Return [x, y] of the center of cell containing provided text 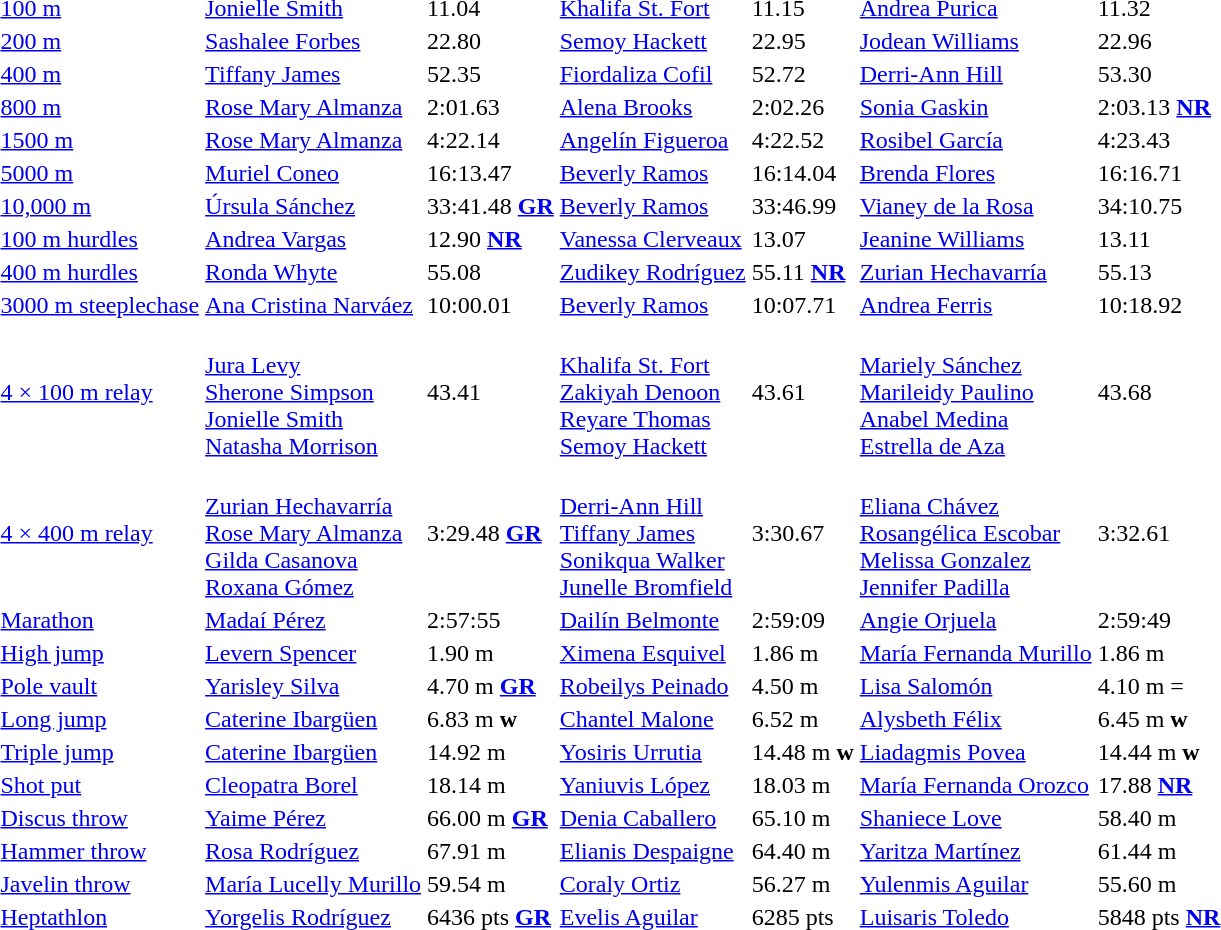
María Lucelly Murillo [314, 884]
Jodean Williams [976, 41]
6.52 m [802, 719]
13.07 [802, 239]
2:57:55 [491, 620]
Levern Spencer [314, 653]
22.95 [802, 41]
16:13.47 [491, 173]
55.08 [491, 272]
16:14.04 [802, 173]
10:07.71 [802, 305]
33:46.99 [802, 206]
4:22.52 [802, 140]
Elianis Despaigne [652, 851]
Denia Caballero [652, 818]
18.14 m [491, 785]
Angelín Figueroa [652, 140]
Rosibel García [976, 140]
María Fernanda Murillo [976, 653]
María Fernanda Orozco [976, 785]
Ronda Whyte [314, 272]
Dailín Belmonte [652, 620]
Yaime Pérez [314, 818]
Jura LevySherone SimpsonJonielle SmithNatasha Morrison [314, 392]
14.92 m [491, 752]
3:30.67 [802, 533]
Liadagmis Povea [976, 752]
Madaí Pérez [314, 620]
52.72 [802, 74]
2:59:09 [802, 620]
Derri-Ann Hill [976, 74]
4:22.14 [491, 140]
6.83 m w [491, 719]
Mariely SánchezMarileidy PaulinoAnabel MedinaEstrella de Aza [976, 392]
Yaniuvis López [652, 785]
Zudikey Rodríguez [652, 272]
Angie Orjuela [976, 620]
1.90 m [491, 653]
Khalifa St. FortZakiyah DenoonReyare ThomasSemoy Hackett [652, 392]
Robeilys Peinado [652, 686]
Ximena Esquivel [652, 653]
Yaritza Martínez [976, 851]
Ana Cristina Narváez [314, 305]
59.54 m [491, 884]
2:02.26 [802, 107]
Chantel Malone [652, 719]
3:29.48 GR [491, 533]
Vanessa Clerveaux [652, 239]
18.03 m [802, 785]
55.11 NR [802, 272]
Yarisley Silva [314, 686]
52.35 [491, 74]
Tiffany James [314, 74]
4.50 m [802, 686]
Cleopatra Borel [314, 785]
10:00.01 [491, 305]
2:01.63 [491, 107]
Yosiris Urrutia [652, 752]
Rosa Rodríguez [314, 851]
Yulenmis Aguilar [976, 884]
Zurian Hechavarría [976, 272]
Andrea Ferris [976, 305]
22.80 [491, 41]
Úrsula Sánchez [314, 206]
64.40 m [802, 851]
14.48 m w [802, 752]
Alena Brooks [652, 107]
Vianey de la Rosa [976, 206]
Semoy Hackett [652, 41]
Brenda Flores [976, 173]
66.00 m GR [491, 818]
67.91 m [491, 851]
65.10 m [802, 818]
Fiordaliza Cofil [652, 74]
Sashalee Forbes [314, 41]
33:41.48 GR [491, 206]
12.90 NR [491, 239]
Jeanine Williams [976, 239]
Eliana ChávezRosangélica EscobarMelissa GonzalezJennifer Padilla [976, 533]
43.41 [491, 392]
Muriel Coneo [314, 173]
Andrea Vargas [314, 239]
56.27 m [802, 884]
Lisa Salomón [976, 686]
1.86 m [802, 653]
Shaniece Love [976, 818]
Sonia Gaskin [976, 107]
Zurian HechavarríaRose Mary AlmanzaGilda CasanovaRoxana Gómez [314, 533]
4.70 m GR [491, 686]
Coraly Ortiz [652, 884]
43.61 [802, 392]
Alysbeth Félix [976, 719]
Derri-Ann HillTiffany JamesSonikqua WalkerJunelle Bromfield [652, 533]
